For the text-containing cell, return its midpoint in (X, Y) coordinate format. 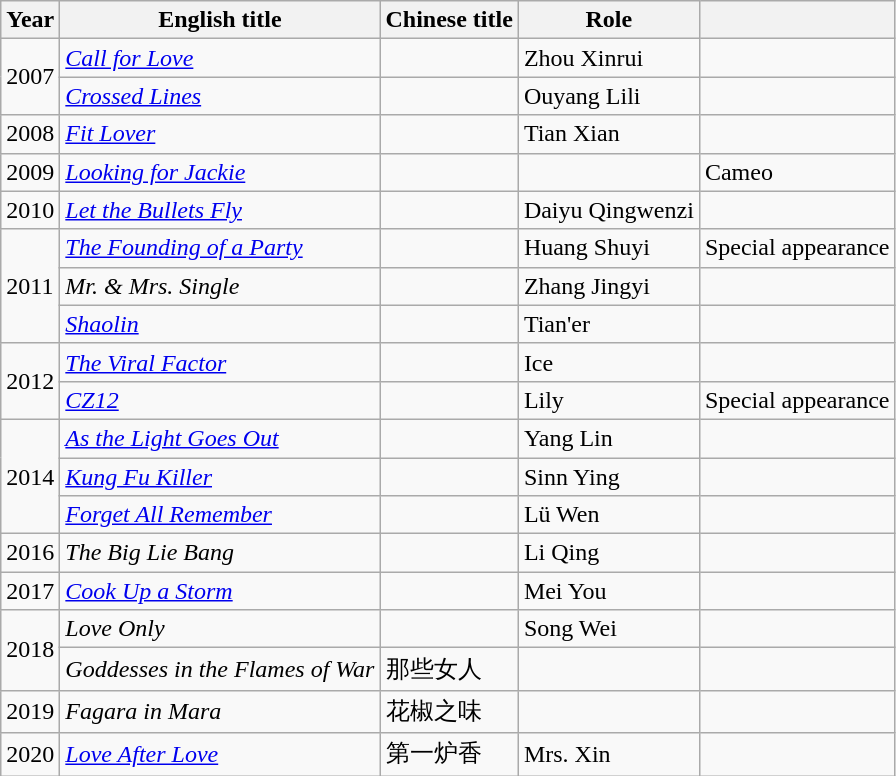
2012 (30, 381)
2011 (30, 286)
2018 (30, 650)
Lily (608, 400)
第一炉香 (449, 754)
2009 (30, 172)
Goddesses in the Flames of War (220, 670)
Tian'er (608, 324)
Lü Wen (608, 515)
Shaolin (220, 324)
Mr. & Mrs. Single (220, 286)
Year (30, 20)
Kung Fu Killer (220, 477)
Love Only (220, 629)
花椒之味 (449, 712)
Huang Shuyi (608, 248)
Daiyu Qingwenzi (608, 210)
Sinn Ying (608, 477)
那些女人 (449, 670)
English title (220, 20)
Ice (608, 362)
Zhou Xinrui (608, 58)
Mrs. Xin (608, 754)
Crossed Lines (220, 96)
2014 (30, 476)
2017 (30, 591)
Tian Xian (608, 134)
CZ12 (220, 400)
As the Light Goes Out (220, 438)
Let the Bullets Fly (220, 210)
Love After Love (220, 754)
Role (608, 20)
2020 (30, 754)
Song Wei (608, 629)
2016 (30, 553)
Cameo (797, 172)
Ouyang Lili (608, 96)
Chinese title (449, 20)
Yang Lin (608, 438)
Fit Lover (220, 134)
The Founding of a Party (220, 248)
2008 (30, 134)
2019 (30, 712)
Zhang Jingyi (608, 286)
Li Qing (608, 553)
The Viral Factor (220, 362)
2010 (30, 210)
Forget All Remember (220, 515)
2007 (30, 77)
Mei You (608, 591)
Cook Up a Storm (220, 591)
Looking for Jackie (220, 172)
Call for Love (220, 58)
The Big Lie Bang (220, 553)
Fagara in Mara (220, 712)
